Return the (x, y) coordinate for the center point of the cell that contains the specified text.  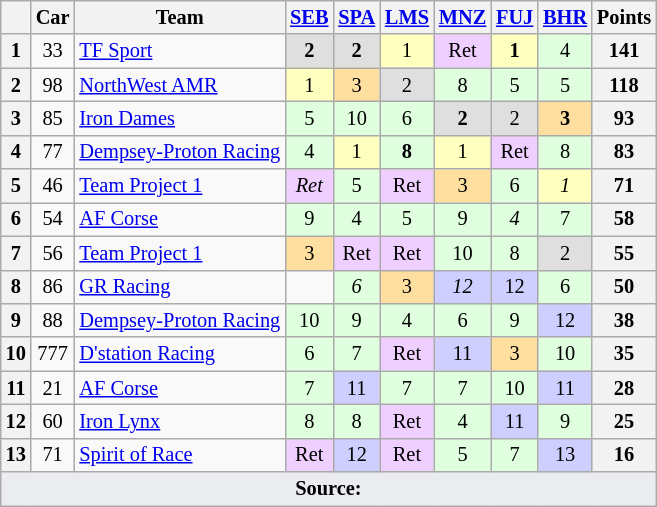
Team (180, 17)
54 (53, 219)
56 (53, 253)
33 (53, 51)
SPA (356, 17)
83 (624, 152)
Iron Dames (180, 118)
D'station Racing (180, 354)
38 (624, 320)
GR Racing (180, 287)
58 (624, 219)
16 (624, 455)
FUJ (514, 17)
98 (53, 85)
Iron Lynx (180, 421)
Source: (328, 489)
141 (624, 51)
LMS (407, 17)
85 (53, 118)
93 (624, 118)
Spirit of Race (180, 455)
35 (624, 354)
21 (53, 388)
60 (53, 421)
88 (53, 320)
25 (624, 421)
55 (624, 253)
MNZ (462, 17)
77 (53, 152)
28 (624, 388)
NorthWest AMR (180, 85)
Car (53, 17)
118 (624, 85)
TF Sport (180, 51)
86 (53, 287)
Points (624, 17)
777 (53, 354)
50 (624, 287)
SEB (309, 17)
46 (53, 186)
BHR (565, 17)
